Detect which cell encompasses the target text, then output its [x, y] center coordinate. 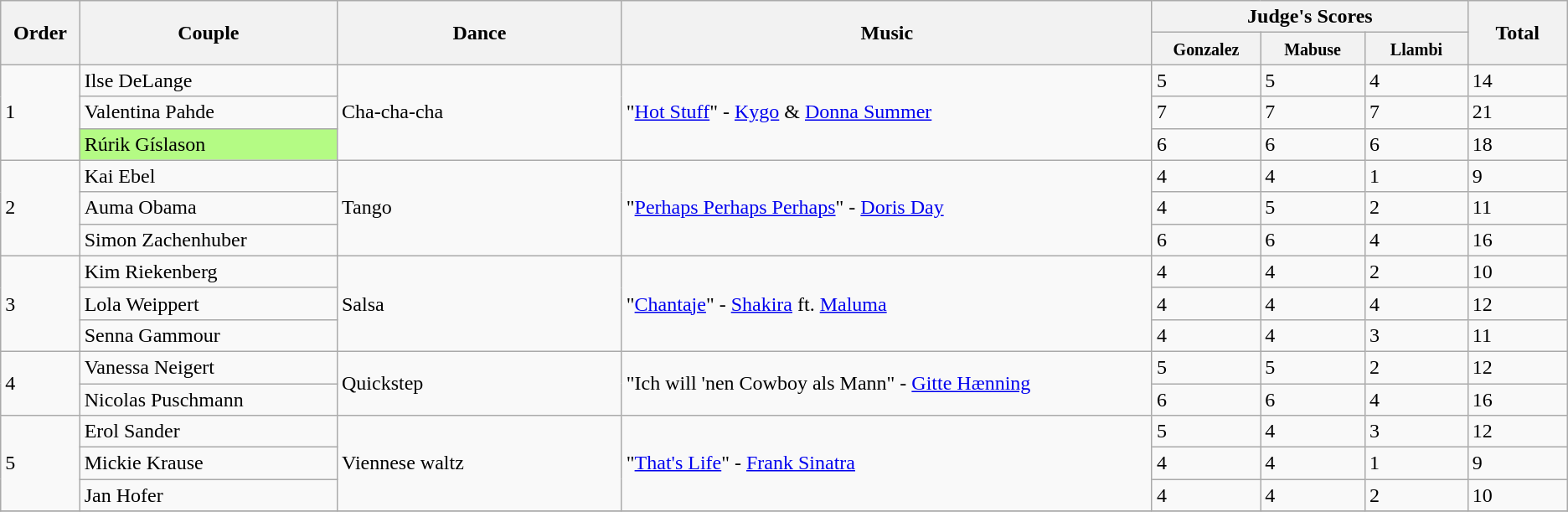
"Chantaje" - Shakira ft. Maluma [886, 303]
Gonzalez [1206, 49]
Cha-cha-cha [479, 112]
14 [1518, 80]
Dance [479, 33]
Lola Weippert [208, 303]
Nicolas Puschmann [208, 400]
Judge's Scores [1310, 17]
Erol Sander [208, 432]
Rúrik Gíslason [208, 144]
Vanessa Neigert [208, 367]
Simon Zachenhuber [208, 240]
Mickie Krause [208, 463]
Mabuse [1313, 49]
"That's Life" - Frank Sinatra [886, 463]
Kai Ebel [208, 176]
Kim Riekenberg [208, 272]
Llambi [1417, 49]
Senna Gammour [208, 335]
Viennese waltz [479, 463]
"Ich will 'nen Cowboy als Mann" - Gitte Hænning [886, 383]
Total [1518, 33]
Valentina Pahde [208, 112]
Salsa [479, 303]
"Hot Stuff" - Kygo & Donna Summer [886, 112]
21 [1518, 112]
Order [40, 33]
Auma Obama [208, 208]
Ilse DeLange [208, 80]
Jan Hofer [208, 495]
Tango [479, 208]
Quickstep [479, 383]
"Perhaps Perhaps Perhaps" - Doris Day [886, 208]
18 [1518, 144]
Couple [208, 33]
Music [886, 33]
